Return [x, y] of the center of cell containing provided text 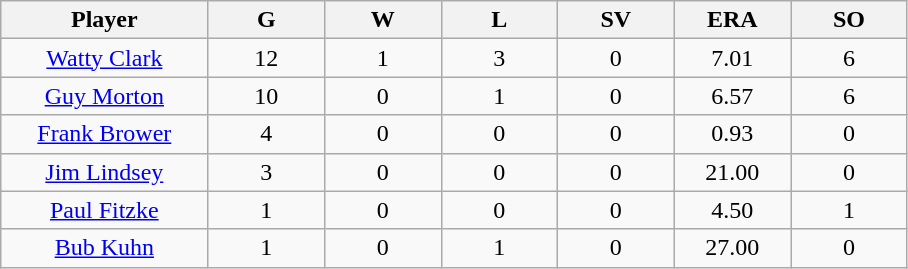
21.00 [732, 172]
Paul Fitzke [104, 210]
ERA [732, 20]
SO [850, 20]
L [500, 20]
6.57 [732, 96]
G [266, 20]
10 [266, 96]
Watty Clark [104, 58]
Frank Brower [104, 134]
Guy Morton [104, 96]
W [382, 20]
12 [266, 58]
4 [266, 134]
27.00 [732, 248]
Jim Lindsey [104, 172]
Player [104, 20]
SV [616, 20]
0.93 [732, 134]
4.50 [732, 210]
7.01 [732, 58]
Bub Kuhn [104, 248]
